Return [X, Y] of the center of cell containing provided text 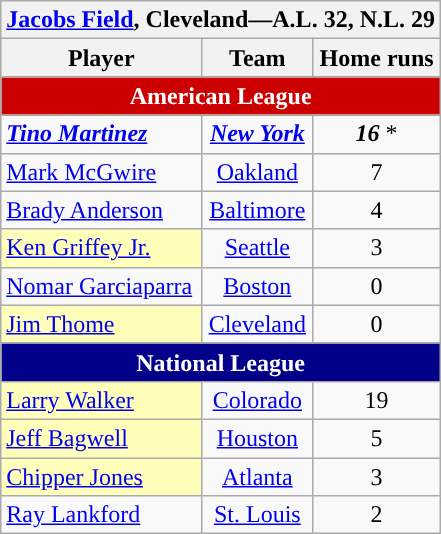
Colorado [258, 400]
Team [258, 58]
Houston [258, 438]
Mark McGwire [102, 172]
Baltimore [258, 210]
19 [377, 400]
Jeff Bagwell [102, 438]
Oakland [258, 172]
Tino Martinez [102, 134]
Chipper Jones [102, 477]
16 * [377, 134]
Boston [258, 286]
Ken Griffey Jr. [102, 248]
Player [102, 58]
New York [258, 134]
Nomar Garciaparra [102, 286]
Larry Walker [102, 400]
Jacobs Field, Cleveland—A.L. 32, N.L. 29 [221, 20]
National League [221, 362]
5 [377, 438]
Seattle [258, 248]
Atlanta [258, 477]
Jim Thome [102, 324]
7 [377, 172]
Ray Lankford [102, 515]
4 [377, 210]
Cleveland [258, 324]
American League [221, 96]
2 [377, 515]
Home runs [377, 58]
Brady Anderson [102, 210]
St. Louis [258, 515]
